Determine the (x, y) coordinate at the center of the cell enclosing the given text.  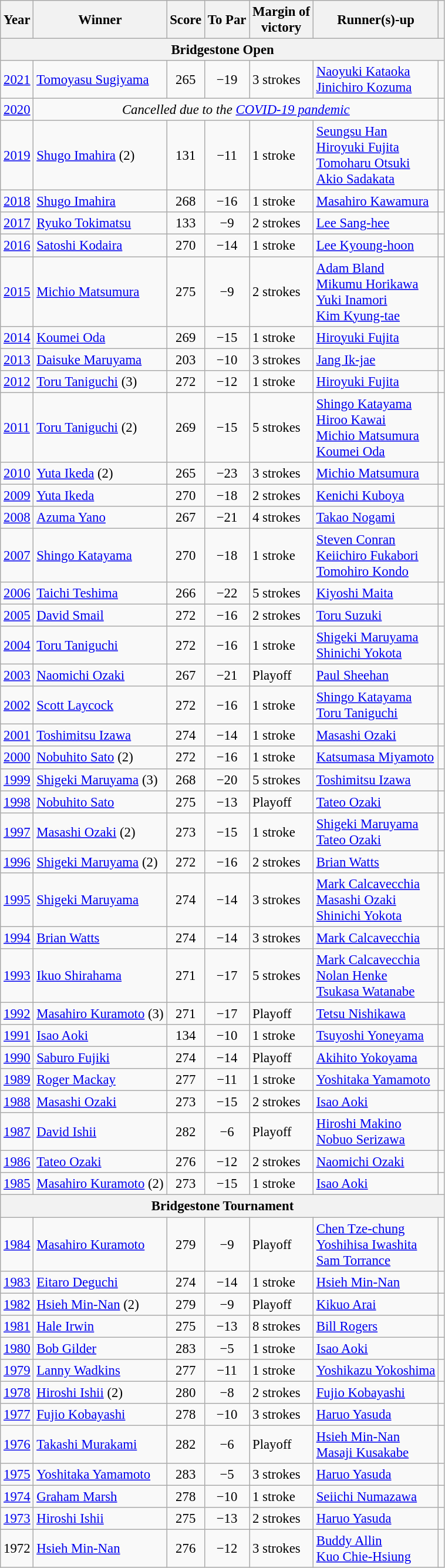
1999 (17, 780)
1986 (17, 1162)
Masahiro Kawamura (376, 202)
280 (186, 1392)
Seiichi Numazawa (376, 1497)
Hsieh Min-Nan (2) (100, 1304)
2002 (17, 705)
1978 (17, 1392)
Masahiro Kuramoto (3) (100, 1013)
1996 (17, 862)
Roger Mackay (100, 1080)
1980 (17, 1348)
Paul Sheehan (376, 676)
Koumei Oda (100, 337)
2000 (17, 758)
Shigeki Maruyama Tateo Ozaki (376, 832)
Shingo Katayama (100, 555)
2016 (17, 246)
1981 (17, 1326)
1988 (17, 1102)
Nobuhito Sato (100, 802)
Shigeki Maruyama (100, 900)
8 strokes (282, 1326)
Margin ofvictory (282, 20)
Buddy Allin Kuo Chie-Hsiung (376, 1549)
Seungsu Han Hiroyuki Fujita Tomoharu Otsuki Akio Sadakata (376, 155)
Runner(s)-up (376, 20)
Jang Ik-jae (376, 360)
2009 (17, 495)
Steven Conran Keiichiro Fukabori Tomohiro Kondo (376, 555)
David Smail (100, 616)
Winner (100, 20)
1985 (17, 1184)
Lanny Wadkins (100, 1371)
2003 (17, 676)
Ryuko Tokimatsu (100, 224)
1982 (17, 1304)
266 (186, 593)
Shigeki Maruyama (3) (100, 780)
Yuta Ikeda (100, 495)
2010 (17, 474)
2015 (17, 291)
Taichi Teshima (100, 593)
2021 (17, 80)
131 (186, 155)
1995 (17, 900)
1979 (17, 1371)
2014 (17, 337)
Shugo Imahira (2) (100, 155)
Saburo Fujiki (100, 1058)
2011 (17, 428)
Yuta Ikeda (2) (100, 474)
−23 (227, 474)
1984 (17, 1244)
2007 (17, 555)
1987 (17, 1131)
4 strokes (282, 518)
Tomoyasu Sugiyama (100, 80)
Hsieh Min-Nan Masaji Kusakabe (376, 1444)
Bridgestone Tournament (223, 1206)
Bill Rogers (376, 1326)
Satoshi Kodaira (100, 246)
1998 (17, 802)
2013 (17, 360)
1992 (17, 1013)
1989 (17, 1080)
Ikuo Shirahama (100, 976)
Cancelled due to the COVID-19 pandemic (236, 110)
Hiroshi Ishii (2) (100, 1392)
Katsumasa Miyamoto (376, 758)
Hiroshi Makino Nobuo Serizawa (376, 1131)
2005 (17, 616)
Masahiro Kuramoto (2) (100, 1184)
Score (186, 20)
Masashi Ozaki (2) (100, 832)
−8 (227, 1392)
1990 (17, 1058)
Tsuyoshi Yoneyama (376, 1036)
Nobuhito Sato (2) (100, 758)
David Ishii (100, 1131)
Shugo Imahira (100, 202)
1972 (17, 1549)
1993 (17, 976)
Shigeki Maruyama Shinichi Yokota (376, 645)
1976 (17, 1444)
2018 (17, 202)
−20 (227, 780)
Akihito Yokoyama (376, 1058)
1994 (17, 938)
Hiroshi Ishii (100, 1519)
Kenichi Kuboya (376, 495)
2008 (17, 518)
203 (186, 360)
1973 (17, 1519)
Kikuo Arai (376, 1304)
Adam Bland Mikumu Horikawa Yuki Inamori Kim Kyung-tae (376, 291)
2006 (17, 593)
Mark Calcavecchia (376, 938)
2017 (17, 224)
2012 (17, 381)
Toru Taniguchi (2) (100, 428)
1975 (17, 1475)
Eitaro Deguchi (100, 1282)
Azuma Yano (100, 518)
134 (186, 1036)
Mark Calcavecchia Masashi Ozaki Shinichi Yokota (376, 900)
Naoyuki Kataoka Jinichiro Kozuma (376, 80)
133 (186, 224)
Shingo Katayama Toru Taniguchi (376, 705)
Kiyoshi Maita (376, 593)
Shingo Katayama Hiroo Kawai Michio Matsumura Koumei Oda (376, 428)
−22 (227, 593)
2001 (17, 736)
1991 (17, 1036)
1997 (17, 832)
Hale Irwin (100, 1326)
Mark Calcavecchia Nolan Henke Tsukasa Watanabe (376, 976)
Takashi Murakami (100, 1444)
Year (17, 20)
Takao Nogami (376, 518)
Tetsu Nishikawa (376, 1013)
Graham Marsh (100, 1497)
2020 (17, 110)
−19 (227, 80)
Scott Laycock (100, 705)
Masahiro Kuramoto (100, 1244)
2019 (17, 155)
Lee Kyoung-hoon (376, 246)
Yoshikazu Yokoshima (376, 1371)
Toru Taniguchi (100, 645)
Toru Suzuki (376, 616)
Lee Sang-hee (376, 224)
To Par (227, 20)
Chen Tze-chung Yoshihisa Iwashita Sam Torrance (376, 1244)
Shigeki Maruyama (2) (100, 862)
Daisuke Maruyama (100, 360)
1983 (17, 1282)
Bob Gilder (100, 1348)
1974 (17, 1497)
Bridgestone Open (223, 50)
1977 (17, 1415)
2004 (17, 645)
Toru Taniguchi (3) (100, 381)
